Return [x, y] of the center of cell containing provided text 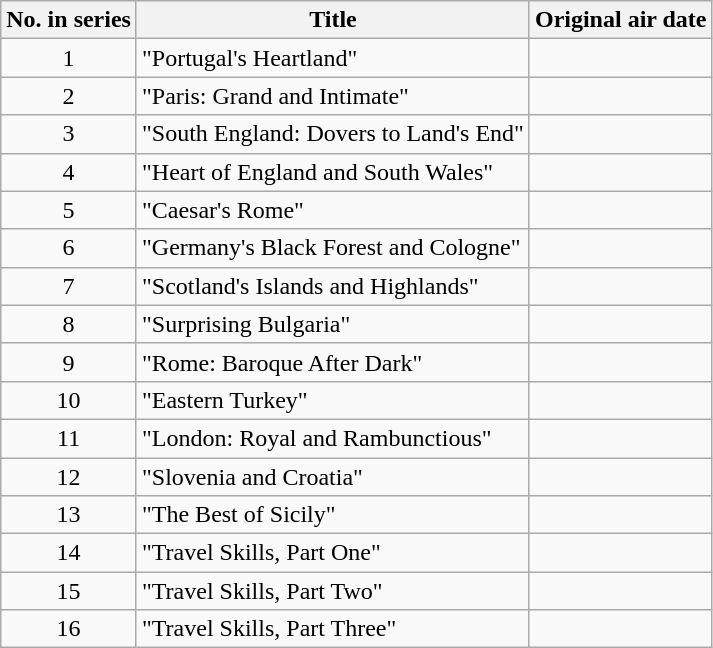
"Paris: Grand and Intimate" [332, 96]
8 [69, 324]
No. in series [69, 20]
6 [69, 248]
3 [69, 134]
10 [69, 400]
Title [332, 20]
15 [69, 591]
"Eastern Turkey" [332, 400]
"South England: Dovers to Land's End" [332, 134]
"London: Royal and Rambunctious" [332, 438]
"Scotland's Islands and Highlands" [332, 286]
"Slovenia and Croatia" [332, 477]
"The Best of Sicily" [332, 515]
"Rome: Baroque After Dark" [332, 362]
"Caesar's Rome" [332, 210]
9 [69, 362]
"Portugal's Heartland" [332, 58]
"Travel Skills, Part Two" [332, 591]
5 [69, 210]
2 [69, 96]
4 [69, 172]
14 [69, 553]
11 [69, 438]
12 [69, 477]
"Travel Skills, Part One" [332, 553]
"Heart of England and South Wales" [332, 172]
7 [69, 286]
"Surprising Bulgaria" [332, 324]
"Germany's Black Forest and Cologne" [332, 248]
Original air date [620, 20]
16 [69, 629]
1 [69, 58]
"Travel Skills, Part Three" [332, 629]
13 [69, 515]
